Return [X, Y] of the center of cell containing provided text 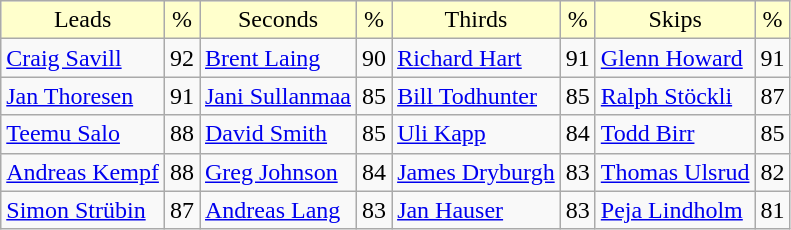
81 [772, 210]
Thomas Ulsrud [675, 172]
Teemu Salo [83, 134]
Thirds [476, 20]
Brent Laing [278, 58]
Todd Birr [675, 134]
Jan Hauser [476, 210]
Skips [675, 20]
Richard Hart [476, 58]
Peja Lindholm [675, 210]
Simon Strübin [83, 210]
Glenn Howard [675, 58]
Greg Johnson [278, 172]
Uli Kapp [476, 134]
Andreas Lang [278, 210]
Leads [83, 20]
Ralph Stöckli [675, 96]
82 [772, 172]
Jan Thoresen [83, 96]
David Smith [278, 134]
Andreas Kempf [83, 172]
Craig Savill [83, 58]
Bill Todhunter [476, 96]
Jani Sullanmaa [278, 96]
90 [374, 58]
92 [182, 58]
James Dryburgh [476, 172]
Seconds [278, 20]
